From the cell containing the given text, extract its center point as (X, Y) coordinate. 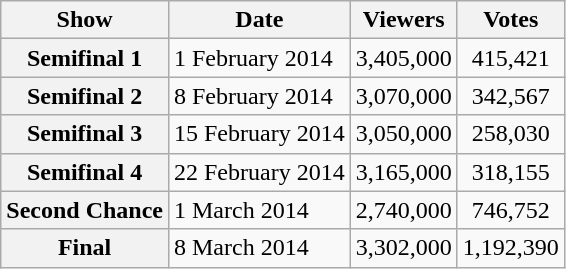
3,405,000 (404, 58)
Semifinal 1 (85, 58)
746,752 (510, 210)
2,740,000 (404, 210)
Viewers (404, 20)
1 February 2014 (259, 58)
Semifinal 4 (85, 172)
1 March 2014 (259, 210)
15 February 2014 (259, 134)
8 March 2014 (259, 248)
Second Chance (85, 210)
415,421 (510, 58)
Show (85, 20)
1,192,390 (510, 248)
8 February 2014 (259, 96)
258,030 (510, 134)
22 February 2014 (259, 172)
Votes (510, 20)
318,155 (510, 172)
3,302,000 (404, 248)
342,567 (510, 96)
Final (85, 248)
Semifinal 3 (85, 134)
3,165,000 (404, 172)
Date (259, 20)
3,050,000 (404, 134)
Semifinal 2 (85, 96)
3,070,000 (404, 96)
